Identify which cell holds the provided text, then report its [x, y] central coordinate. 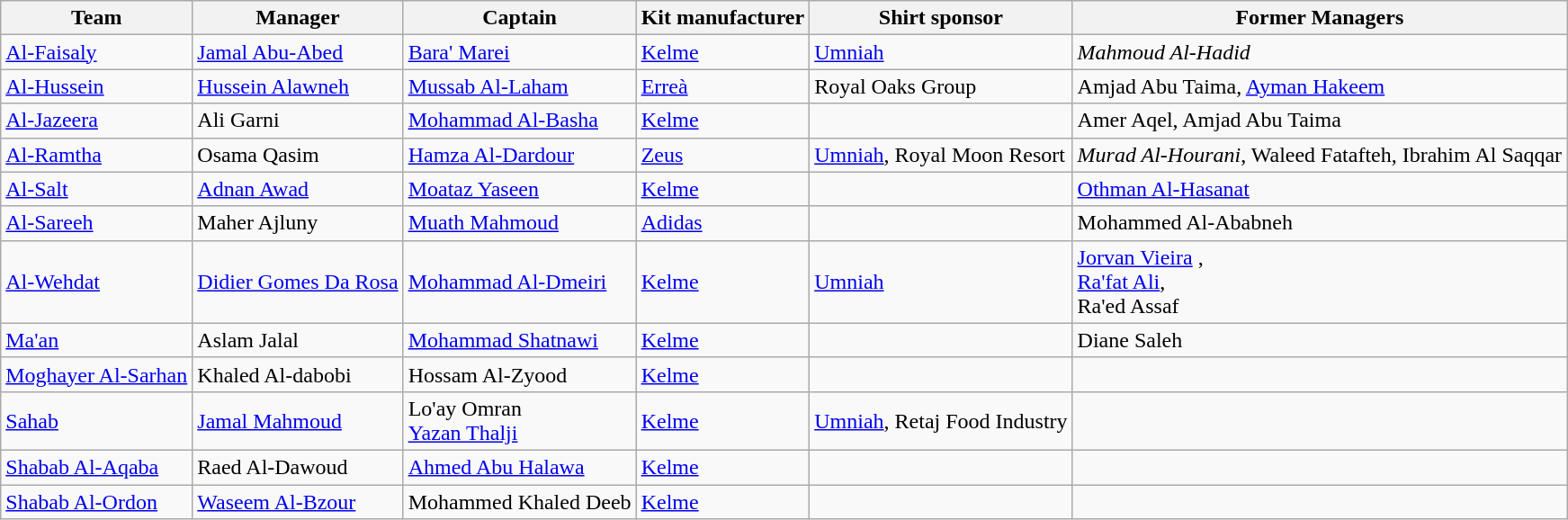
Ahmed Abu Halawa [520, 467]
Hussein Alawneh [298, 86]
Umniah, Royal Moon Resort [941, 155]
Bara' Marei [520, 52]
Al-Sareeh [97, 223]
Adidas [723, 223]
Captain [520, 18]
Shabab Al-Aqaba [97, 467]
Jamal Abu-Abed [298, 52]
Murad Al-Hourani, Waleed Fatafteh, Ibrahim Al Saqqar [1319, 155]
Jorvan Vieira , Ra'fat Ali, Ra'ed Assaf [1319, 282]
Al-Ramtha [97, 155]
Amjad Abu Taima, Ayman Hakeem [1319, 86]
Al-Faisaly [97, 52]
Waseem Al-Bzour [298, 501]
Moghayer Al-Sarhan [97, 374]
Ma'an [97, 340]
Hossam Al-Zyood [520, 374]
Hamza Al-Dardour [520, 155]
Al-Hussein [97, 86]
Mohammed Khaled Deeb [520, 501]
Al-Salt [97, 189]
Jamal Mahmoud [298, 421]
Osama Qasim [298, 155]
Royal Oaks Group [941, 86]
Ali Garni [298, 121]
Mohammad Shatnawi [520, 340]
Team [97, 18]
Mohammad Al-Dmeiri [520, 282]
Moataz Yaseen [520, 189]
Shirt sponsor [941, 18]
Raed Al-Dawoud [298, 467]
Erreà [723, 86]
Aslam Jalal [298, 340]
Mohammed Al-Ababneh [1319, 223]
Mohammad Al-Basha [520, 121]
Diane Saleh [1319, 340]
Manager [298, 18]
Amer Aqel, Amjad Abu Taima [1319, 121]
Umniah, Retaj Food Industry [941, 421]
Othman Al-Hasanat [1319, 189]
Didier Gomes Da Rosa [298, 282]
Al-Wehdat [97, 282]
Mussab Al-Laham [520, 86]
Al-Jazeera [97, 121]
Sahab [97, 421]
Mahmoud Al-Hadid [1319, 52]
Lo'ay Omran Yazan Thalji [520, 421]
Adnan Awad [298, 189]
Maher Ajluny [298, 223]
Zeus [723, 155]
Kit manufacturer [723, 18]
Muath Mahmoud [520, 223]
Khaled Al-dabobi [298, 374]
Shabab Al-Ordon [97, 501]
Former Managers [1319, 18]
